Scan for the cell matching the given text and deliver its [X, Y] coordinate at center. 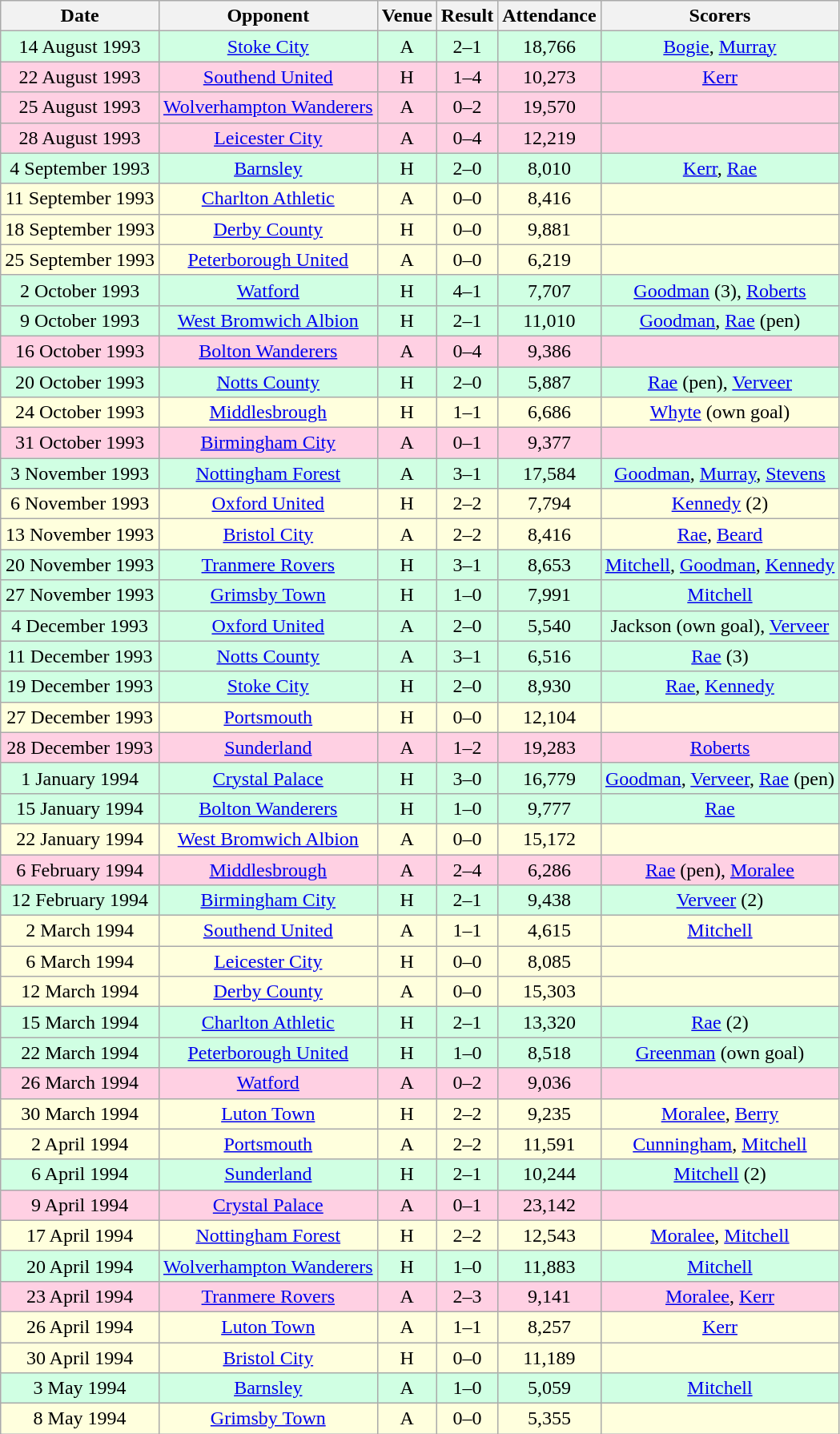
Goodman, Verveer, Rae (pen) [720, 778]
Roberts [720, 747]
30 March 1994 [80, 1114]
9 April 1994 [80, 1205]
8,930 [549, 687]
9,777 [549, 808]
20 November 1993 [80, 565]
23,142 [549, 1205]
5,059 [549, 1388]
Cunningham, Mitchell [720, 1144]
24 October 1993 [80, 413]
9,377 [549, 443]
Attendance [549, 16]
Jackson (own goal), Verveer [720, 626]
2 April 1994 [80, 1144]
Opponent [267, 16]
Greenman (own goal) [720, 1053]
12,219 [549, 138]
15,172 [549, 839]
1–2 [467, 747]
27 November 1993 [80, 595]
2 March 1994 [80, 931]
9,141 [549, 1296]
4 December 1993 [80, 626]
20 October 1993 [80, 382]
15 January 1994 [80, 808]
19,283 [549, 747]
5,887 [549, 382]
25 September 1993 [80, 260]
3 November 1993 [80, 473]
Goodman, Murray, Stevens [720, 473]
9,881 [549, 229]
6,286 [549, 869]
Rae (2) [720, 1022]
Whyte (own goal) [720, 413]
8,085 [549, 961]
Kerr, Rae [720, 168]
10,244 [549, 1174]
12,543 [549, 1235]
28 August 1993 [80, 138]
Bogie, Murray [720, 46]
6,516 [549, 656]
27 December 1993 [80, 717]
1 January 1994 [80, 778]
17 April 1994 [80, 1235]
18 September 1993 [80, 229]
13,320 [549, 1022]
Rae, Beard [720, 534]
Verveer (2) [720, 900]
15,303 [549, 992]
2–3 [467, 1296]
31 October 1993 [80, 443]
13 November 1993 [80, 534]
9 October 1993 [80, 320]
14 August 1993 [80, 46]
12 March 1994 [80, 992]
Rae, Kennedy [720, 687]
8,653 [549, 565]
5,540 [549, 626]
26 March 1994 [80, 1083]
15 March 1994 [80, 1022]
9,386 [549, 351]
8 May 1994 [80, 1419]
6 November 1993 [80, 504]
6 February 1994 [80, 869]
9,235 [549, 1114]
6 March 1994 [80, 961]
22 January 1994 [80, 839]
11 December 1993 [80, 656]
22 March 1994 [80, 1053]
2 October 1993 [80, 290]
8,257 [549, 1327]
Goodman (3), Roberts [720, 290]
18,766 [549, 46]
Scorers [720, 16]
Moralee, Berry [720, 1114]
16 October 1993 [80, 351]
4–1 [467, 290]
16,779 [549, 778]
11,189 [549, 1358]
Kennedy (2) [720, 504]
26 April 1994 [80, 1327]
Venue [407, 16]
1–4 [467, 77]
5,355 [549, 1419]
7,991 [549, 595]
Moralee, Kerr [720, 1296]
9,036 [549, 1083]
22 August 1993 [80, 77]
30 April 1994 [80, 1358]
11 September 1993 [80, 199]
11,883 [549, 1266]
Mitchell, Goodman, Kennedy [720, 565]
3–0 [467, 778]
Result [467, 16]
12,104 [549, 717]
20 April 1994 [80, 1266]
28 December 1993 [80, 747]
Rae [720, 808]
4,615 [549, 931]
19 December 1993 [80, 687]
2–4 [467, 869]
11,591 [549, 1144]
17,584 [549, 473]
6 April 1994 [80, 1174]
25 August 1993 [80, 107]
Date [80, 16]
Moralee, Mitchell [720, 1235]
7,707 [549, 290]
7,794 [549, 504]
8,518 [549, 1053]
11,010 [549, 320]
Goodman, Rae (pen) [720, 320]
12 February 1994 [80, 900]
Rae (3) [720, 656]
23 April 1994 [80, 1296]
10,273 [549, 77]
Mitchell (2) [720, 1174]
6,686 [549, 413]
9,438 [549, 900]
6,219 [549, 260]
4 September 1993 [80, 168]
Rae (pen), Moralee [720, 869]
19,570 [549, 107]
8,010 [549, 168]
3 May 1994 [80, 1388]
Rae (pen), Verveer [720, 382]
